Find where the given text appears and provide that cell's center as (X, Y) coordinate. 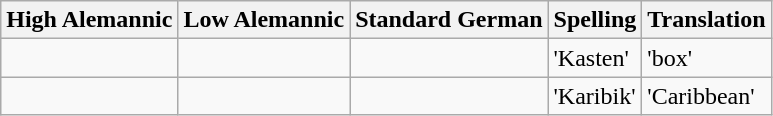
'Karibik' (595, 96)
'Kasten' (595, 58)
Translation (706, 20)
Spelling (595, 20)
High Alemannic (90, 20)
'Caribbean' (706, 96)
Standard German (449, 20)
'box' (706, 58)
Low Alemannic (264, 20)
